For the text-containing cell, return its midpoint in [x, y] coordinate format. 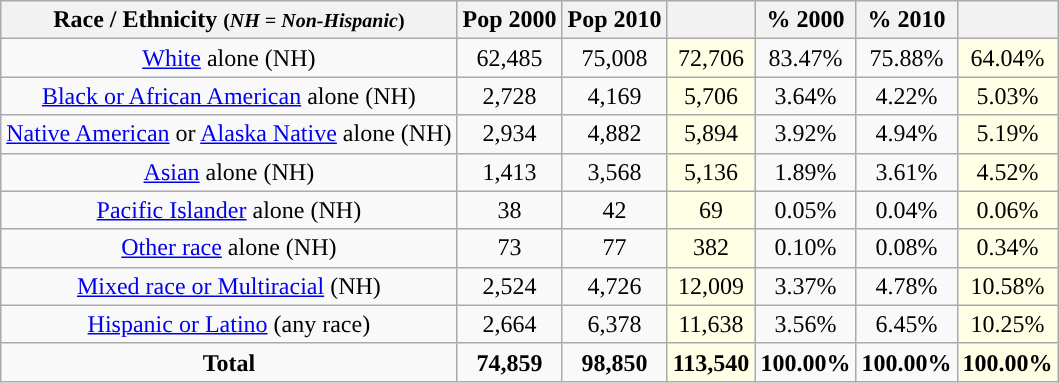
12,009 [711, 286]
6.45% [906, 324]
0.08% [906, 248]
White alone (NH) [229, 58]
6,378 [614, 324]
Mixed race or Multiracial (NH) [229, 286]
83.47% [806, 58]
72,706 [711, 58]
1,413 [510, 172]
75.88% [906, 58]
3.37% [806, 286]
0.05% [806, 210]
Black or African American alone (NH) [229, 96]
3.64% [806, 96]
4.94% [906, 134]
10.25% [1008, 324]
69 [711, 210]
Race / Ethnicity (NH = Non-Hispanic) [229, 20]
5,706 [711, 96]
3.56% [806, 324]
113,540 [711, 362]
5.03% [1008, 96]
382 [711, 248]
2,664 [510, 324]
4,726 [614, 286]
4.22% [906, 96]
4.52% [1008, 172]
% 2000 [806, 20]
Asian alone (NH) [229, 172]
2,524 [510, 286]
0.04% [906, 210]
Pacific Islander alone (NH) [229, 210]
77 [614, 248]
Pop 2000 [510, 20]
3.92% [806, 134]
Other race alone (NH) [229, 248]
3,568 [614, 172]
75,008 [614, 58]
Pop 2010 [614, 20]
5.19% [1008, 134]
62,485 [510, 58]
74,859 [510, 362]
0.10% [806, 248]
10.58% [1008, 286]
Native American or Alaska Native alone (NH) [229, 134]
2,728 [510, 96]
42 [614, 210]
0.06% [1008, 210]
4.78% [906, 286]
73 [510, 248]
Total [229, 362]
5,894 [711, 134]
0.34% [1008, 248]
11,638 [711, 324]
5,136 [711, 172]
2,934 [510, 134]
4,169 [614, 96]
38 [510, 210]
64.04% [1008, 58]
3.61% [906, 172]
1.89% [806, 172]
% 2010 [906, 20]
Hispanic or Latino (any race) [229, 324]
98,850 [614, 362]
4,882 [614, 134]
